Locate the cell with the specified text and output its (x, y) center coordinate. 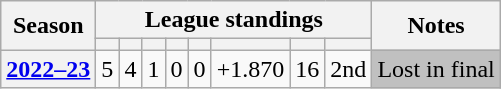
2022–23 (48, 69)
5 (108, 69)
1 (154, 69)
+1.870 (250, 69)
Season (48, 26)
League standings (234, 20)
Notes (436, 26)
2nd (348, 69)
16 (308, 69)
4 (130, 69)
Lost in final (436, 69)
